Determine the (X, Y) coordinate at the center of the cell enclosing the given text.  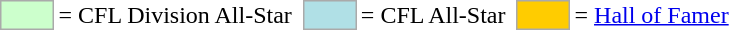
= CFL Division All-Star (175, 15)
= CFL All-Star (433, 15)
